Search for the cell housing the specified text and yield its [X, Y] center coordinate. 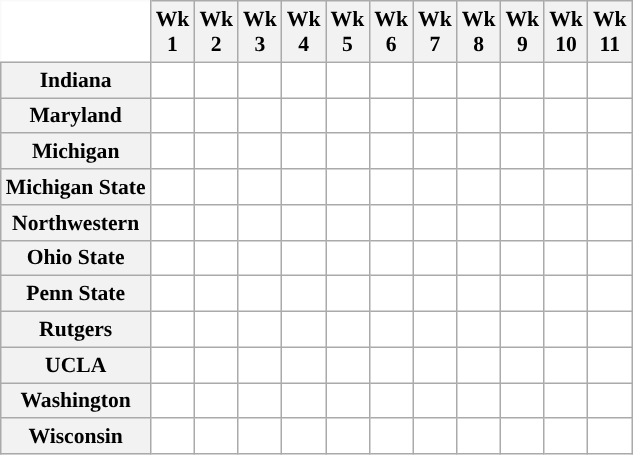
Wisconsin [76, 437]
Wk7 [435, 32]
Washington [76, 401]
Northwestern [76, 223]
Wk10 [566, 32]
UCLA [76, 365]
Wk 1 [173, 32]
Wk5 [348, 32]
Maryland [76, 116]
Indiana [76, 80]
Wk3 [260, 32]
Wk4 [304, 32]
Rutgers [76, 330]
Wk2 [216, 32]
Wk11 [610, 32]
Ohio State [76, 258]
Penn State [76, 294]
Wk9 [522, 32]
Wk6 [391, 32]
Michigan [76, 152]
Wk8 [479, 32]
Michigan State [76, 187]
